Output the [X, Y] coordinate of the center of the cell containing the given text.  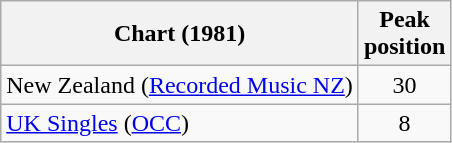
New Zealand (Recorded Music NZ) [180, 85]
30 [404, 85]
Chart (1981) [180, 34]
8 [404, 123]
UK Singles (OCC) [180, 123]
Peakposition [404, 34]
